Extract the [x, y] coordinate from the center of the cell holding the provided text.  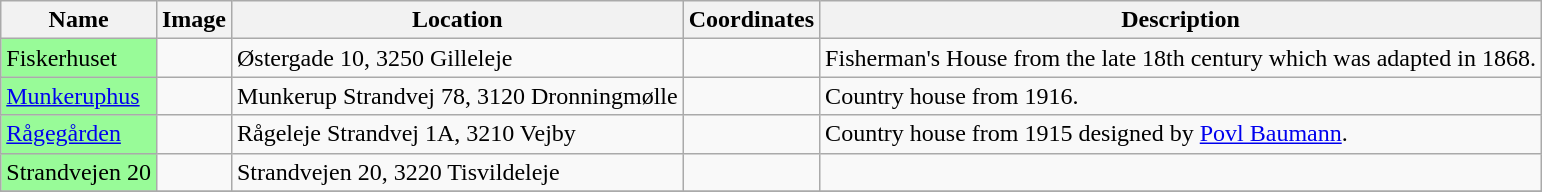
Image [194, 20]
Munkeruphus [79, 96]
Munkerup Strandvej 78, 3120 Dronningmølle [457, 96]
Strandvejen 20, 3220 Tisvildeleje [457, 172]
Rågegården [79, 134]
Country house from 1916. [1181, 96]
Country house from 1915 designed by Povl Baumann. [1181, 134]
Fisherman's House from the late 18th century which was adapted in 1868. [1181, 58]
Østergade 10, 3250 Gilleleje [457, 58]
Rågeleje Strandvej 1A, 3210 Vejby [457, 134]
Coordinates [751, 20]
Location [457, 20]
Fiskerhuset [79, 58]
Description [1181, 20]
Strandvejen 20 [79, 172]
Name [79, 20]
